Return the [X, Y] coordinate for the center point of the cell that contains the specified text.  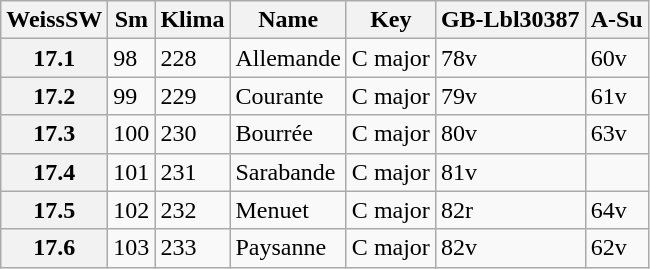
82v [510, 248]
17.2 [54, 96]
Sarabande [288, 172]
Key [390, 20]
64v [616, 210]
79v [510, 96]
17.6 [54, 248]
Bourrée [288, 134]
231 [192, 172]
Sm [132, 20]
61v [616, 96]
Allemande [288, 58]
WeissSW [54, 20]
102 [132, 210]
Paysanne [288, 248]
17.4 [54, 172]
81v [510, 172]
A-Su [616, 20]
GB-Lbl30387 [510, 20]
101 [132, 172]
63v [616, 134]
100 [132, 134]
17.3 [54, 134]
230 [192, 134]
60v [616, 58]
Name [288, 20]
Klima [192, 20]
62v [616, 248]
229 [192, 96]
232 [192, 210]
228 [192, 58]
17.1 [54, 58]
233 [192, 248]
82r [510, 210]
99 [132, 96]
Menuet [288, 210]
78v [510, 58]
Courante [288, 96]
17.5 [54, 210]
103 [132, 248]
98 [132, 58]
80v [510, 134]
